Output the [x, y] coordinate of the center of the cell containing the given text.  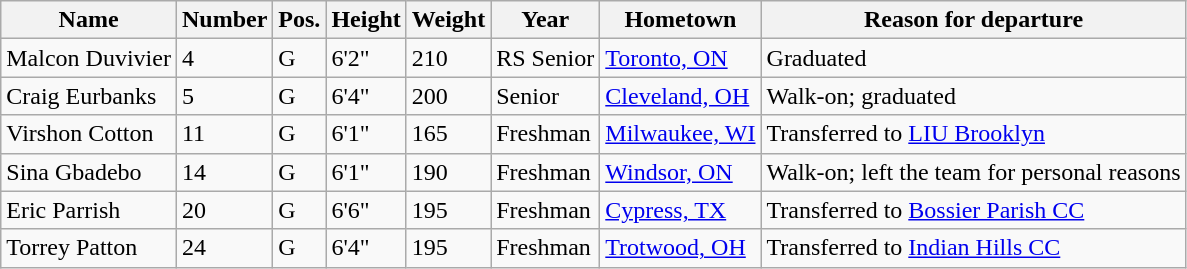
Transferred to LIU Brooklyn [974, 134]
Sina Gbadebo [89, 172]
Walk-on; graduated [974, 96]
165 [448, 134]
Transferred to Bossier Parish CC [974, 210]
5 [224, 96]
Malcon Duvivier [89, 58]
Craig Eurbanks [89, 96]
Weight [448, 20]
190 [448, 172]
Cypress, TX [680, 210]
Year [546, 20]
Hometown [680, 20]
Graduated [974, 58]
11 [224, 134]
Trotwood, OH [680, 248]
Transferred to Indian Hills CC [974, 248]
Windsor, ON [680, 172]
Name [89, 20]
6'6" [366, 210]
Senior [546, 96]
4 [224, 58]
Number [224, 20]
Torrey Patton [89, 248]
RS Senior [546, 58]
200 [448, 96]
Virshon Cotton [89, 134]
24 [224, 248]
Reason for departure [974, 20]
20 [224, 210]
6'2" [366, 58]
210 [448, 58]
Cleveland, OH [680, 96]
14 [224, 172]
Walk-on; left the team for personal reasons [974, 172]
Toronto, ON [680, 58]
Milwaukee, WI [680, 134]
Eric Parrish [89, 210]
Pos. [300, 20]
Height [366, 20]
